Detect which cell encompasses the target text, then output its (X, Y) center coordinate. 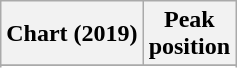
Chart (2019) (72, 34)
Peakposition (189, 34)
